Extract the (X, Y) coordinate from the center of the cell holding the provided text.  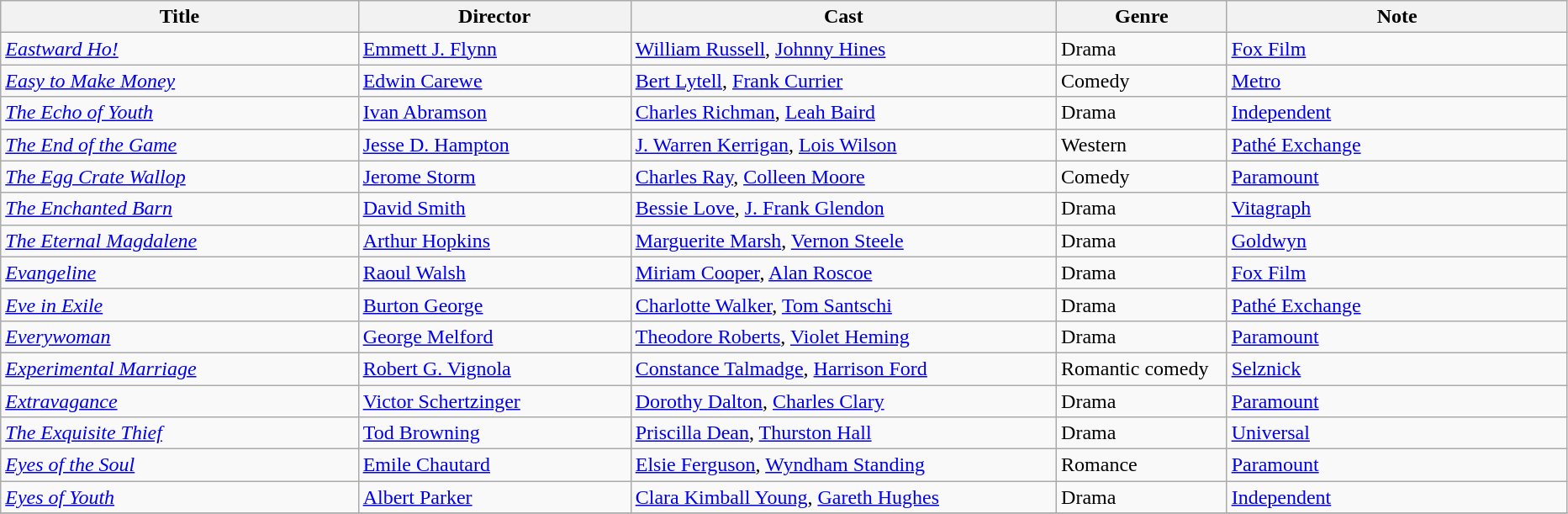
Easy to Make Money (180, 81)
Arthur Hopkins (494, 241)
Western (1142, 145)
The End of the Game (180, 145)
Emile Chautard (494, 465)
Eyes of Youth (180, 497)
The Echo of Youth (180, 113)
Robert G. Vignola (494, 368)
William Russell, Johnny Hines (843, 49)
David Smith (494, 209)
Albert Parker (494, 497)
Jerome Storm (494, 177)
Everywoman (180, 336)
Metro (1397, 81)
Note (1397, 17)
Ivan Abramson (494, 113)
Goldwyn (1397, 241)
Theodore Roberts, Violet Heming (843, 336)
Experimental Marriage (180, 368)
Evangeline (180, 273)
Edwin Carewe (494, 81)
Elsie Ferguson, Wyndham Standing (843, 465)
The Egg Crate Wallop (180, 177)
The Eternal Magdalene (180, 241)
Universal (1397, 433)
Bert Lytell, Frank Currier (843, 81)
Charlotte Walker, Tom Santschi (843, 305)
Constance Talmadge, Harrison Ford (843, 368)
Charles Richman, Leah Baird (843, 113)
Victor Schertzinger (494, 401)
Vitagraph (1397, 209)
Eyes of the Soul (180, 465)
The Exquisite Thief (180, 433)
Cast (843, 17)
Romance (1142, 465)
Priscilla Dean, Thurston Hall (843, 433)
Burton George (494, 305)
Eve in Exile (180, 305)
Bessie Love, J. Frank Glendon (843, 209)
Extravagance (180, 401)
Genre (1142, 17)
Jesse D. Hampton (494, 145)
The Enchanted Barn (180, 209)
Director (494, 17)
Clara Kimball Young, Gareth Hughes (843, 497)
Charles Ray, Colleen Moore (843, 177)
Selznick (1397, 368)
J. Warren Kerrigan, Lois Wilson (843, 145)
Dorothy Dalton, Charles Clary (843, 401)
Tod Browning (494, 433)
Eastward Ho! (180, 49)
Emmett J. Flynn (494, 49)
Marguerite Marsh, Vernon Steele (843, 241)
Miriam Cooper, Alan Roscoe (843, 273)
Romantic comedy (1142, 368)
Title (180, 17)
George Melford (494, 336)
Raoul Walsh (494, 273)
